Return (X, Y) of the center of cell containing provided text 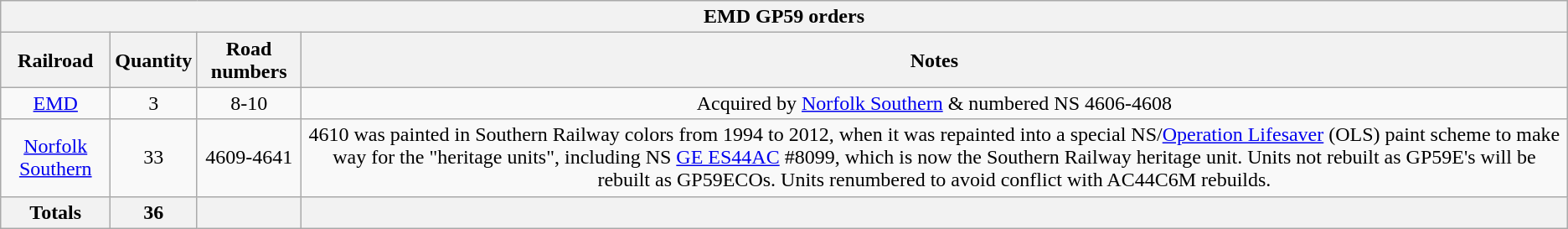
4609-4641 (250, 158)
Totals (55, 212)
Quantity (154, 60)
EMD GP59 orders (784, 17)
3 (154, 103)
Norfolk Southern (55, 158)
Acquired by Norfolk Southern & numbered NS 4606-4608 (934, 103)
Notes (934, 60)
Road numbers (250, 60)
33 (154, 158)
Railroad (55, 60)
EMD (55, 103)
36 (154, 212)
8-10 (250, 103)
